Find where the given text appears and provide that cell's center as (X, Y) coordinate. 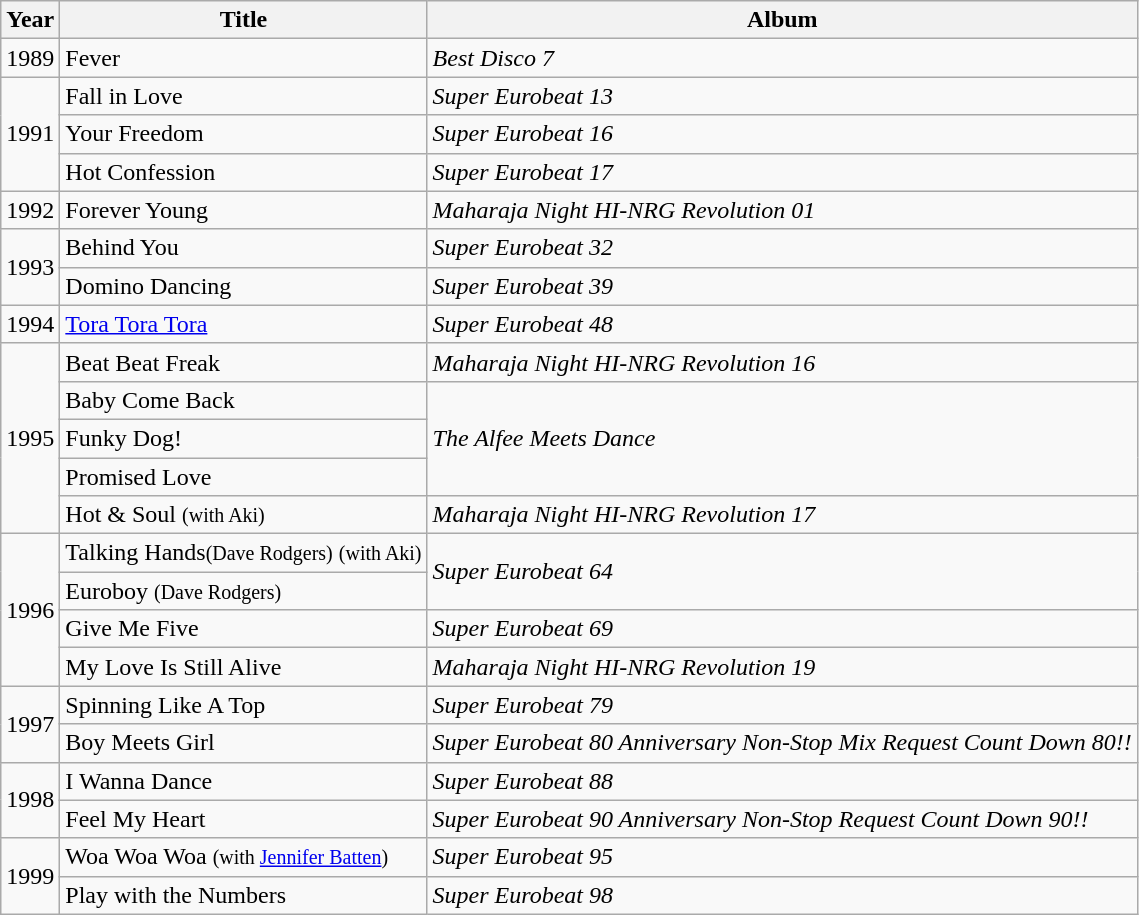
Super Eurobeat 64 (782, 572)
Fall in Love (244, 96)
Super Eurobeat 69 (782, 629)
Funky Dog! (244, 438)
Super Eurobeat 90 Anniversary Non-Stop Request Count Down 90!! (782, 819)
Forever Young (244, 210)
1996 (30, 610)
Feel My Heart (244, 819)
1993 (30, 267)
1998 (30, 800)
Beat Beat Freak (244, 362)
Super Eurobeat 32 (782, 248)
Super Eurobeat 13 (782, 96)
Behind You (244, 248)
Spinning Like A Top (244, 705)
Super Eurobeat 88 (782, 781)
The Alfee Meets Dance (782, 438)
Boy Meets Girl (244, 743)
Euroboy (Dave Rodgers) (244, 591)
Title (244, 20)
Your Freedom (244, 134)
1995 (30, 438)
1991 (30, 134)
Fever (244, 58)
Talking Hands(Dave Rodgers) (with Aki) (244, 553)
Hot Confession (244, 172)
Baby Come Back (244, 400)
Play with the Numbers (244, 895)
Year (30, 20)
Super Eurobeat 48 (782, 324)
Maharaja Night HI-NRG Revolution 17 (782, 515)
Super Eurobeat 16 (782, 134)
Tora Tora Tora (244, 324)
1999 (30, 876)
Super Eurobeat 39 (782, 286)
Super Eurobeat 98 (782, 895)
Give Me Five (244, 629)
1992 (30, 210)
My Love Is Still Alive (244, 667)
1989 (30, 58)
Super Eurobeat 80 Anniversary Non-Stop Mix Request Count Down 80!! (782, 743)
Super Eurobeat 79 (782, 705)
Maharaja Night HI-NRG Revolution 16 (782, 362)
Woa Woa Woa (with Jennifer Batten) (244, 857)
Super Eurobeat 95 (782, 857)
I Wanna Dance (244, 781)
Maharaja Night HI-NRG Revolution 19 (782, 667)
Super Eurobeat 17 (782, 172)
Best Disco 7 (782, 58)
Album (782, 20)
1997 (30, 724)
Hot & Soul (with Aki) (244, 515)
Maharaja Night HI-NRG Revolution 01 (782, 210)
1994 (30, 324)
Domino Dancing (244, 286)
Promised Love (244, 477)
